Search for the cell housing the specified text and yield its [x, y] center coordinate. 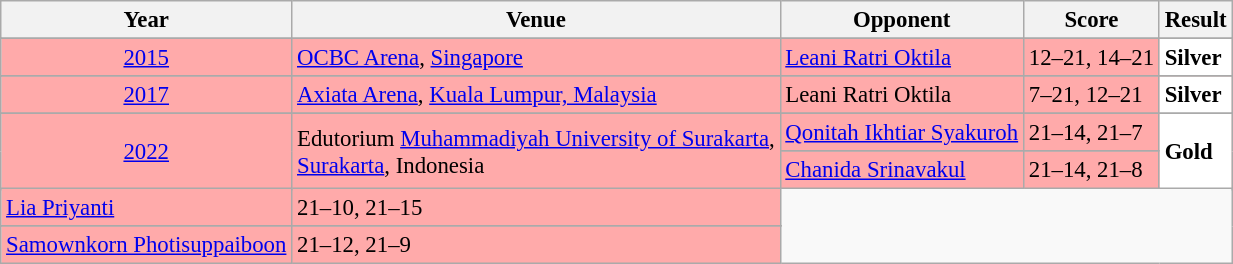
21–12, 21–9 [536, 245]
2022 [146, 152]
Gold [1196, 152]
Edutorium Muhammadiyah University of Surakarta,Surakarta, Indonesia [536, 152]
Year [146, 20]
Samownkorn Photisuppaiboon [146, 245]
12–21, 14–21 [1091, 58]
Chanida Srinavakul [902, 170]
Venue [536, 20]
Lia Priyanti [146, 208]
2017 [146, 95]
21–14, 21–7 [1091, 133]
Opponent [902, 20]
Qonitah Ikhtiar Syakuroh [902, 133]
21–10, 21–15 [536, 208]
7–21, 12–21 [1091, 95]
Result [1196, 20]
Axiata Arena, Kuala Lumpur, Malaysia [536, 95]
Score [1091, 20]
2015 [146, 58]
21–14, 21–8 [1091, 170]
OCBC Arena, Singapore [536, 58]
